Scan for the cell matching the given text and deliver its (X, Y) coordinate at center. 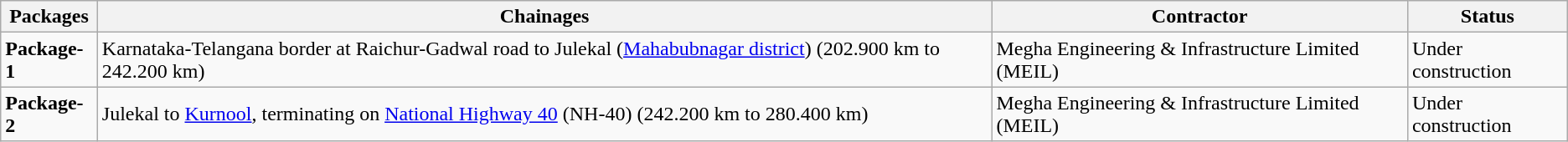
Contractor (1199, 17)
Package-1 (49, 60)
Chainages (544, 17)
Karnataka-Telangana border at Raichur-Gadwal road to Julekal (Mahabubnagar district) (202.900 km to 242.200 km) (544, 60)
Packages (49, 17)
Julekal to Kurnool, terminating on National Highway 40 (NH-40) (242.200 km to 280.400 km) (544, 114)
Status (1488, 17)
Package-2 (49, 114)
